Return the [X, Y] coordinate for the center point of the cell that contains the specified text.  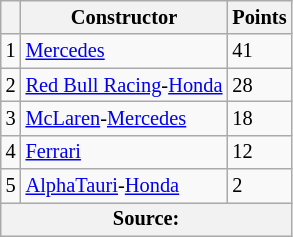
Constructor [124, 17]
1 [11, 51]
41 [259, 51]
3 [11, 118]
5 [11, 186]
Red Bull Racing-Honda [124, 85]
Mercedes [124, 51]
Source: [146, 219]
Ferrari [124, 152]
18 [259, 118]
28 [259, 85]
4 [11, 152]
AlphaTauri-Honda [124, 186]
Points [259, 17]
12 [259, 152]
McLaren-Mercedes [124, 118]
